Return [X, Y] of the center of cell containing provided text 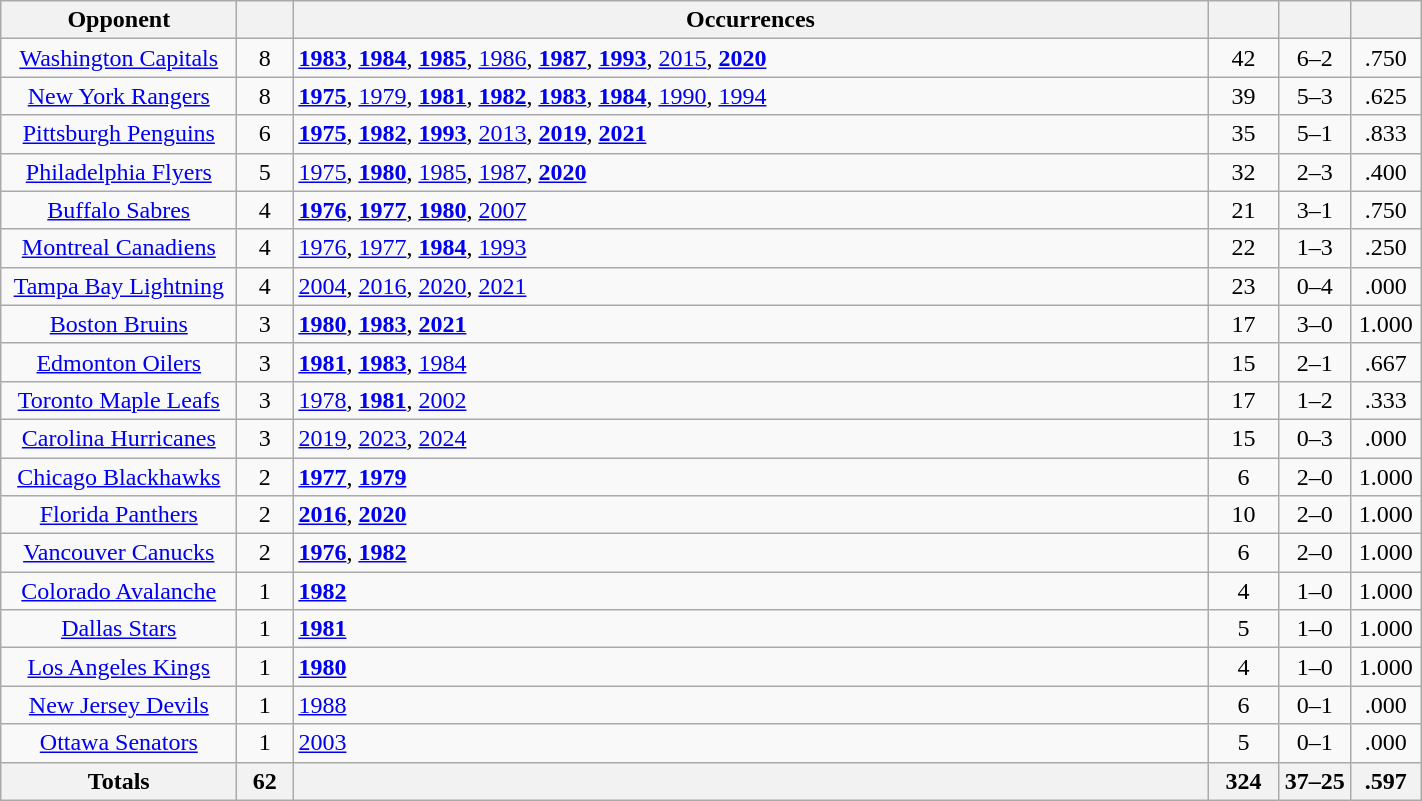
.667 [1386, 362]
2003 [750, 743]
1976, 1982 [750, 553]
Opponent [119, 20]
37–25 [1314, 781]
Chicago Blackhawks [119, 477]
Carolina Hurricanes [119, 438]
22 [1244, 248]
Dallas Stars [119, 629]
1980 [750, 667]
Vancouver Canucks [119, 553]
.250 [1386, 248]
3–0 [1314, 324]
Occurrences [750, 20]
New York Rangers [119, 96]
1976, 1977, 1980, 2007 [750, 210]
1981, 1983, 1984 [750, 362]
Toronto Maple Leafs [119, 400]
1977, 1979 [750, 477]
1–3 [1314, 248]
Edmonton Oilers [119, 362]
1988 [750, 705]
1980, 1983, 2021 [750, 324]
23 [1244, 286]
1981 [750, 629]
Washington Capitals [119, 58]
Buffalo Sabres [119, 210]
0–3 [1314, 438]
2–1 [1314, 362]
2016, 2020 [750, 515]
Los Angeles Kings [119, 667]
Pittsburgh Penguins [119, 134]
21 [1244, 210]
5–3 [1314, 96]
39 [1244, 96]
35 [1244, 134]
32 [1244, 172]
Montreal Canadiens [119, 248]
Ottawa Senators [119, 743]
Florida Panthers [119, 515]
1982 [750, 591]
Boston Bruins [119, 324]
2019, 2023, 2024 [750, 438]
.333 [1386, 400]
Colorado Avalanche [119, 591]
.625 [1386, 96]
1975, 1982, 1993, 2013, 2019, 2021 [750, 134]
.597 [1386, 781]
1–2 [1314, 400]
1976, 1977, 1984, 1993 [750, 248]
3–1 [1314, 210]
10 [1244, 515]
Totals [119, 781]
Tampa Bay Lightning [119, 286]
42 [1244, 58]
New Jersey Devils [119, 705]
62 [265, 781]
0–4 [1314, 286]
1978, 1981, 2002 [750, 400]
2004, 2016, 2020, 2021 [750, 286]
1983, 1984, 1985, 1986, 1987, 1993, 2015, 2020 [750, 58]
324 [1244, 781]
6–2 [1314, 58]
Philadelphia Flyers [119, 172]
.400 [1386, 172]
5–1 [1314, 134]
1975, 1980, 1985, 1987, 2020 [750, 172]
1975, 1979, 1981, 1982, 1983, 1984, 1990, 1994 [750, 96]
.833 [1386, 134]
2–3 [1314, 172]
